Provide the (x, y) coordinate of the cell's center where the given text is located.  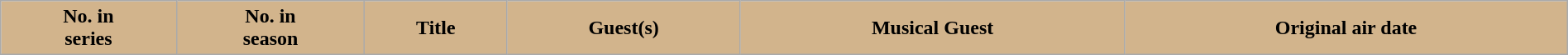
Guest(s) (624, 28)
Musical Guest (932, 28)
Original air date (1346, 28)
No. inseason (270, 28)
No. inseries (88, 28)
Title (436, 28)
